Scan for the cell matching the given text and deliver its [X, Y] coordinate at center. 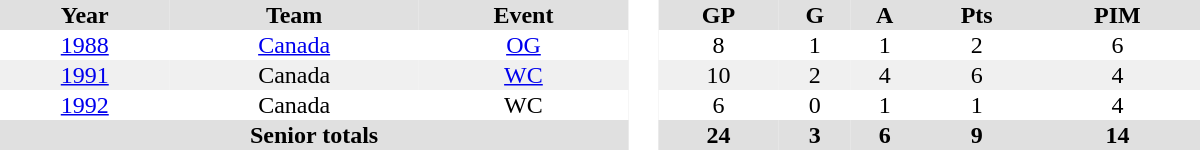
14 [1118, 135]
Event [524, 15]
G [815, 15]
8 [718, 45]
3 [815, 135]
Senior totals [314, 135]
PIM [1118, 15]
24 [718, 135]
1988 [85, 45]
Team [294, 15]
0 [815, 105]
1992 [85, 105]
A [885, 15]
1991 [85, 75]
Pts [976, 15]
OG [524, 45]
GP [718, 15]
9 [976, 135]
Year [85, 15]
10 [718, 75]
